Determine the (x, y) coordinate at the center of the cell enclosing the given text.  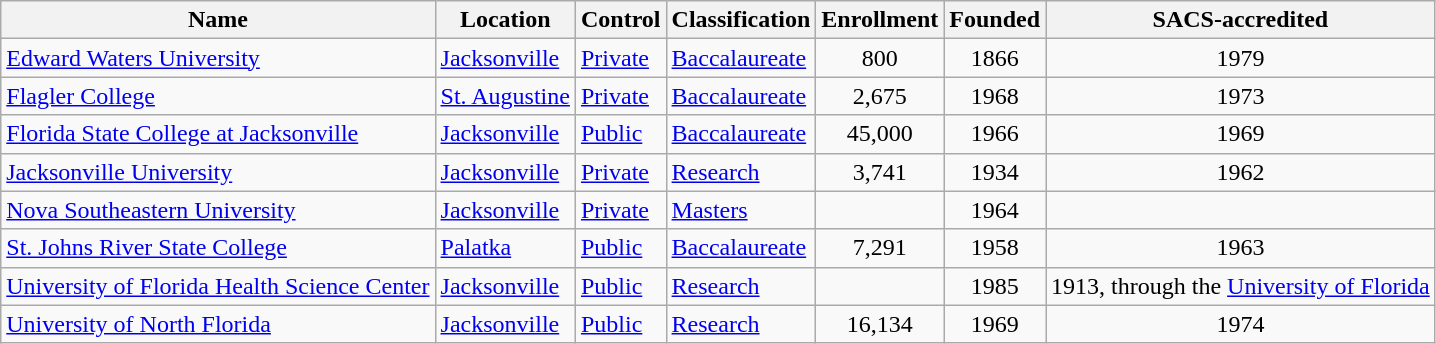
Control (620, 20)
1979 (1241, 58)
Location (505, 20)
Enrollment (880, 20)
Name (218, 20)
Flagler College (218, 96)
Palatka (505, 248)
1958 (995, 248)
SACS-accredited (1241, 20)
1974 (1241, 324)
3,741 (880, 172)
1866 (995, 58)
800 (880, 58)
University of Florida Health Science Center (218, 286)
Masters (741, 210)
Jacksonville University (218, 172)
1985 (995, 286)
7,291 (880, 248)
Classification (741, 20)
Florida State College at Jacksonville (218, 134)
45,000 (880, 134)
1966 (995, 134)
Edward Waters University (218, 58)
Founded (995, 20)
1968 (995, 96)
2,675 (880, 96)
St. Augustine (505, 96)
1964 (995, 210)
16,134 (880, 324)
1913, through the University of Florida (1241, 286)
Nova Southeastern University (218, 210)
University of North Florida (218, 324)
St. Johns River State College (218, 248)
1962 (1241, 172)
1963 (1241, 248)
1973 (1241, 96)
1934 (995, 172)
